Locate the cell with the specified text and output its (X, Y) center coordinate. 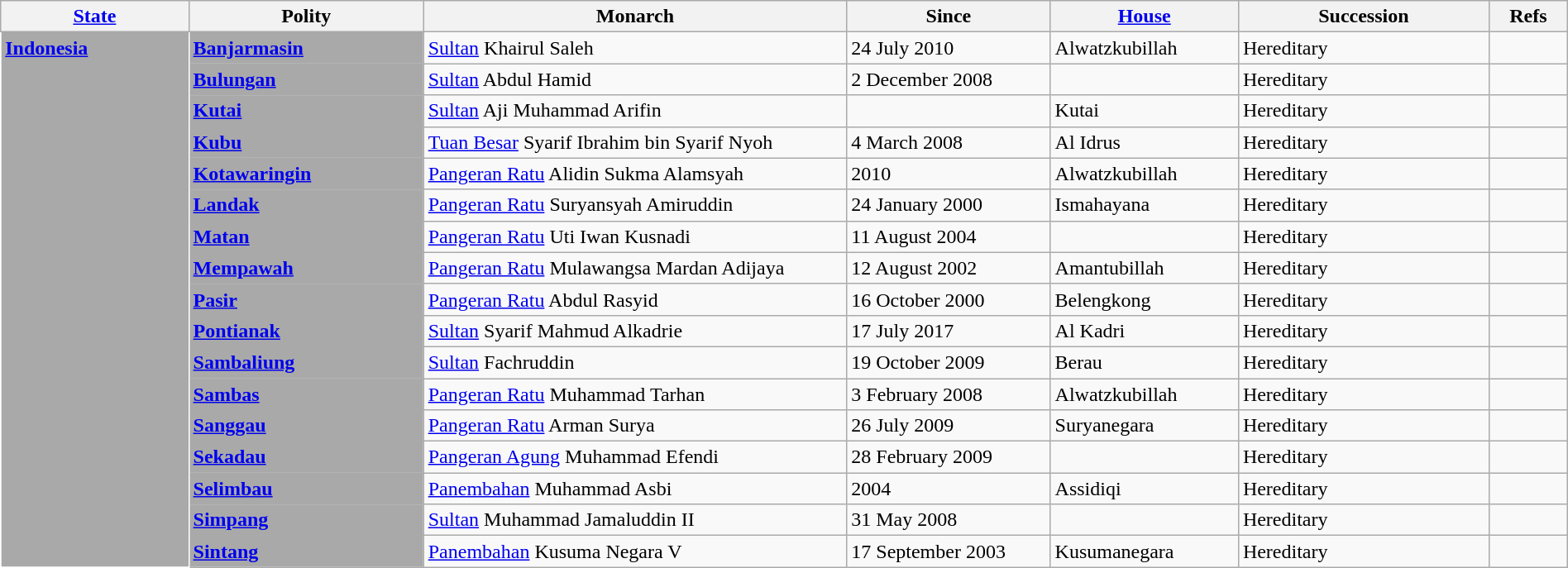
Kusumanegara (1145, 551)
Al Kadri (1145, 331)
Panembahan Muhammad Asbi (635, 489)
28 February 2009 (949, 457)
Bulungan (306, 79)
2 December 2008 (949, 79)
Matan (306, 236)
Sultan Khairul Saleh (635, 48)
12 August 2002 (949, 268)
Pangeran Ratu Arman Surya (635, 426)
4 March 2008 (949, 142)
26 July 2009 (949, 426)
State (94, 17)
Pangeran Agung Muhammad Efendi (635, 457)
16 October 2000 (949, 299)
Kubu (306, 142)
Pangeran Ratu Suryansyah Amiruddin (635, 205)
Sintang (306, 551)
Pontianak (306, 331)
Simpang (306, 520)
Indonesia (94, 299)
2010 (949, 174)
Refs (1528, 17)
Pangeran Ratu Abdul Rasyid (635, 299)
Since (949, 17)
Sultan Abdul Hamid (635, 79)
Panembahan Kusuma Negara V (635, 551)
Al Idrus (1145, 142)
24 January 2000 (949, 205)
Sekadau (306, 457)
Sambas (306, 394)
Assidiqi (1145, 489)
Sambaliung (306, 362)
24 July 2010 (949, 48)
Pangeran Ratu Uti Iwan Kusnadi (635, 236)
19 October 2009 (949, 362)
Sultan Muhammad Jamaluddin II (635, 520)
Amantubillah (1145, 268)
Sultan Fachruddin (635, 362)
Sultan Aji Muhammad Arifin (635, 111)
Berau (1145, 362)
Belengkong (1145, 299)
Succession (1363, 17)
17 September 2003 (949, 551)
Mempawah (306, 268)
Pangeran Ratu Muhammad Tarhan (635, 394)
House (1145, 17)
Kotawaringin (306, 174)
Pangeran Ratu Mulawangsa Mardan Adijaya (635, 268)
Suryanegara (1145, 426)
Ismahayana (1145, 205)
11 August 2004 (949, 236)
3 February 2008 (949, 394)
Sultan Syarif Mahmud Alkadrie (635, 331)
17 July 2017 (949, 331)
31 May 2008 (949, 520)
2004 (949, 489)
Banjarmasin (306, 48)
Sanggau (306, 426)
Pasir (306, 299)
Monarch (635, 17)
Landak (306, 205)
Tuan Besar Syarif Ibrahim bin Syarif Nyoh (635, 142)
Polity (306, 17)
Pangeran Ratu Alidin Sukma Alamsyah (635, 174)
Selimbau (306, 489)
